Find where the given text appears and provide that cell's center as (X, Y) coordinate. 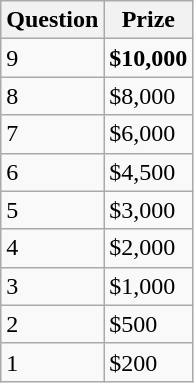
$6,000 (148, 134)
$8,000 (148, 96)
$200 (148, 362)
$2,000 (148, 248)
$4,500 (148, 172)
2 (52, 324)
7 (52, 134)
9 (52, 58)
3 (52, 286)
1 (52, 362)
6 (52, 172)
Prize (148, 20)
8 (52, 96)
$3,000 (148, 210)
5 (52, 210)
Question (52, 20)
$10,000 (148, 58)
$500 (148, 324)
4 (52, 248)
$1,000 (148, 286)
